Detect which cell encompasses the target text, then output its (x, y) center coordinate. 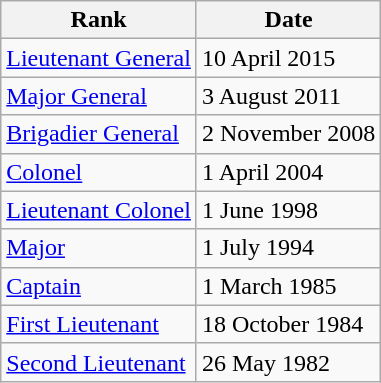
Date (288, 20)
2 November 2008 (288, 134)
Lieutenant General (99, 58)
Brigadier General (99, 134)
Major (99, 248)
1 June 1998 (288, 210)
Second Lieutenant (99, 362)
3 August 2011 (288, 96)
1 July 1994 (288, 248)
Rank (99, 20)
First Lieutenant (99, 324)
Captain (99, 286)
Colonel (99, 172)
Lieutenant Colonel (99, 210)
Major General (99, 96)
26 May 1982 (288, 362)
1 April 2004 (288, 172)
18 October 1984 (288, 324)
1 March 1985 (288, 286)
10 April 2015 (288, 58)
